Return (x, y) of the center of cell containing provided text 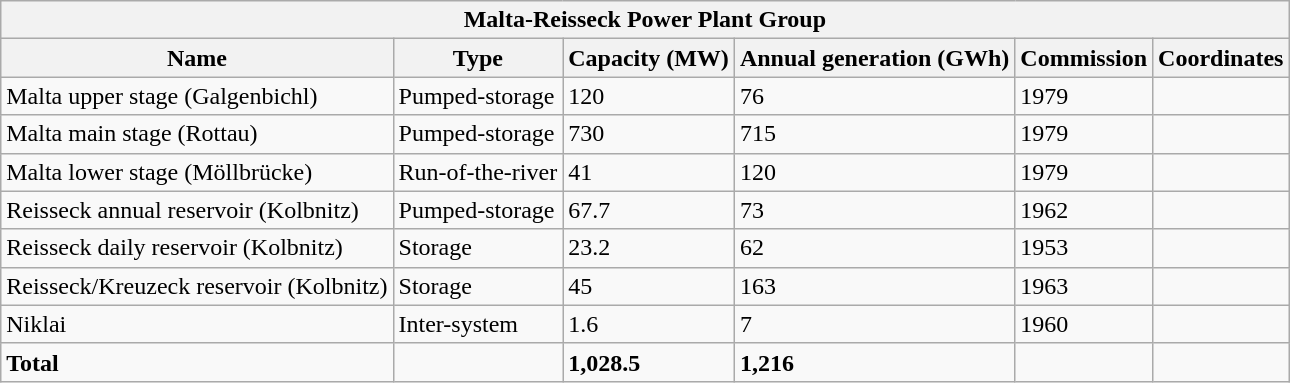
76 (874, 96)
Annual generation (GWh) (874, 58)
73 (874, 210)
23.2 (649, 248)
Total (197, 362)
1962 (1084, 210)
Capacity (MW) (649, 58)
Malta upper stage (Galgenbichl) (197, 96)
45 (649, 286)
Name (197, 58)
730 (649, 134)
Run-of-the-river (478, 172)
715 (874, 134)
41 (649, 172)
Malta-Reisseck Power Plant Group (645, 20)
Inter-system (478, 324)
67.7 (649, 210)
Malta main stage (Rottau) (197, 134)
Coordinates (1221, 58)
1953 (1084, 248)
62 (874, 248)
1.6 (649, 324)
Reisseck annual reservoir (Kolbnitz) (197, 210)
Reisseck daily reservoir (Kolbnitz) (197, 248)
Type (478, 58)
1,028.5 (649, 362)
1960 (1084, 324)
Niklai (197, 324)
1,216 (874, 362)
Reisseck/Kreuzeck reservoir (Kolbnitz) (197, 286)
163 (874, 286)
Malta lower stage (Möllbrücke) (197, 172)
1963 (1084, 286)
7 (874, 324)
Commission (1084, 58)
